Return the [X, Y] coordinate for the center point of the cell that contains the specified text.  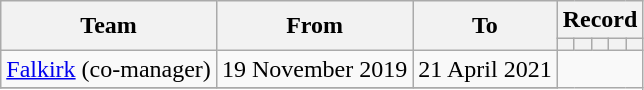
19 November 2019 [314, 69]
To [485, 26]
21 April 2021 [485, 69]
From [314, 26]
Record [600, 20]
Falkirk (co-manager) [109, 69]
Team [109, 26]
